Return the (X, Y) coordinate for the center point of the cell that contains the specified text.  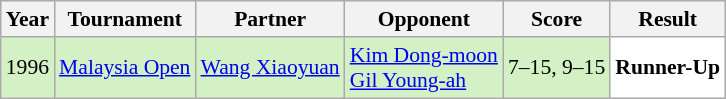
1996 (28, 68)
Score (556, 19)
Result (668, 19)
Year (28, 19)
Partner (270, 19)
Malaysia Open (124, 68)
Kim Dong-moon Gil Young-ah (424, 68)
7–15, 9–15 (556, 68)
Opponent (424, 19)
Tournament (124, 19)
Runner-Up (668, 68)
Wang Xiaoyuan (270, 68)
